Scan for the cell matching the given text and deliver its (x, y) coordinate at center. 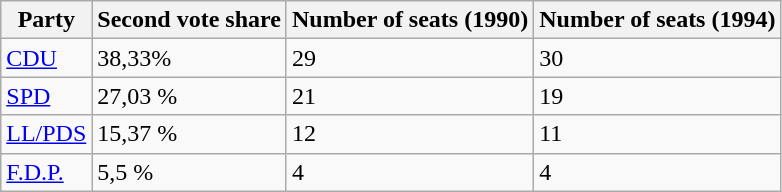
12 (410, 134)
30 (658, 58)
5,5 % (190, 172)
27,03 % (190, 96)
29 (410, 58)
Party (46, 20)
19 (658, 96)
LL/PDS (46, 134)
Number of seats (1994) (658, 20)
15,37 % (190, 134)
F.D.P. (46, 172)
CDU (46, 58)
38,33% (190, 58)
Number of seats (1990) (410, 20)
11 (658, 134)
Second vote share (190, 20)
21 (410, 96)
SPD (46, 96)
